Detect which cell encompasses the target text, then output its [x, y] center coordinate. 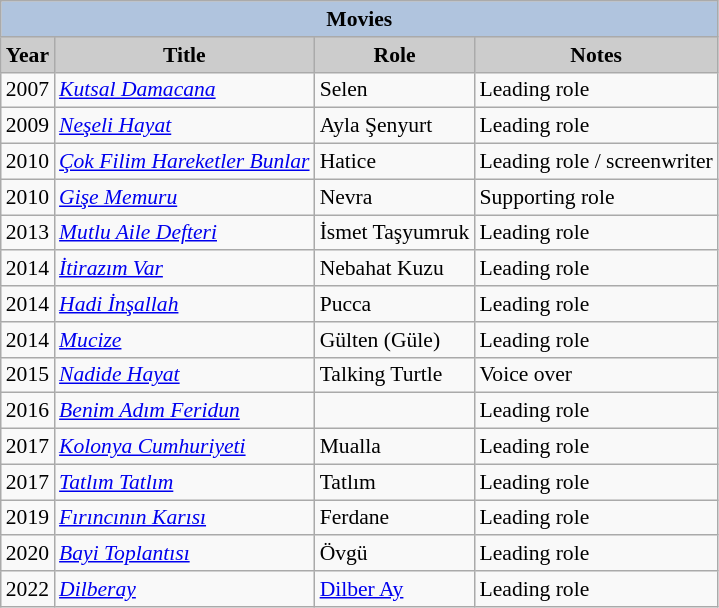
Movies [360, 19]
Nevra [395, 197]
Kutsal Damacana [184, 90]
Year [28, 55]
Hadi İnşallah [184, 304]
2015 [28, 375]
2007 [28, 90]
Benim Adım Feridun [184, 411]
Tatlım Tatlım [184, 482]
Role [395, 55]
2019 [28, 518]
Title [184, 55]
Bayi Toplantısı [184, 554]
Övgü [395, 554]
Mucize [184, 340]
2022 [28, 589]
Dilberay [184, 589]
2020 [28, 554]
Hatice [395, 162]
Supporting role [596, 197]
Mualla [395, 447]
Kolonya Cumhuriyeti [184, 447]
2013 [28, 233]
Talking Turtle [395, 375]
Leading role / screenwriter [596, 162]
İtirazım Var [184, 269]
Notes [596, 55]
Gişe Memuru [184, 197]
Pucca [395, 304]
Çok Filim Hareketler Bunlar [184, 162]
Voice over [596, 375]
Selen [395, 90]
Fırıncının Karısı [184, 518]
Nebahat Kuzu [395, 269]
Nadide Hayat [184, 375]
2016 [28, 411]
İsmet Taşyumruk [395, 233]
Dilber Ay [395, 589]
Gülten (Güle) [395, 340]
Mutlu Aile Defteri [184, 233]
2009 [28, 126]
Ferdane [395, 518]
Neşeli Hayat [184, 126]
Ayla Şenyurt [395, 126]
Tatlım [395, 482]
